From the cell containing the given text, extract its center point as [x, y] coordinate. 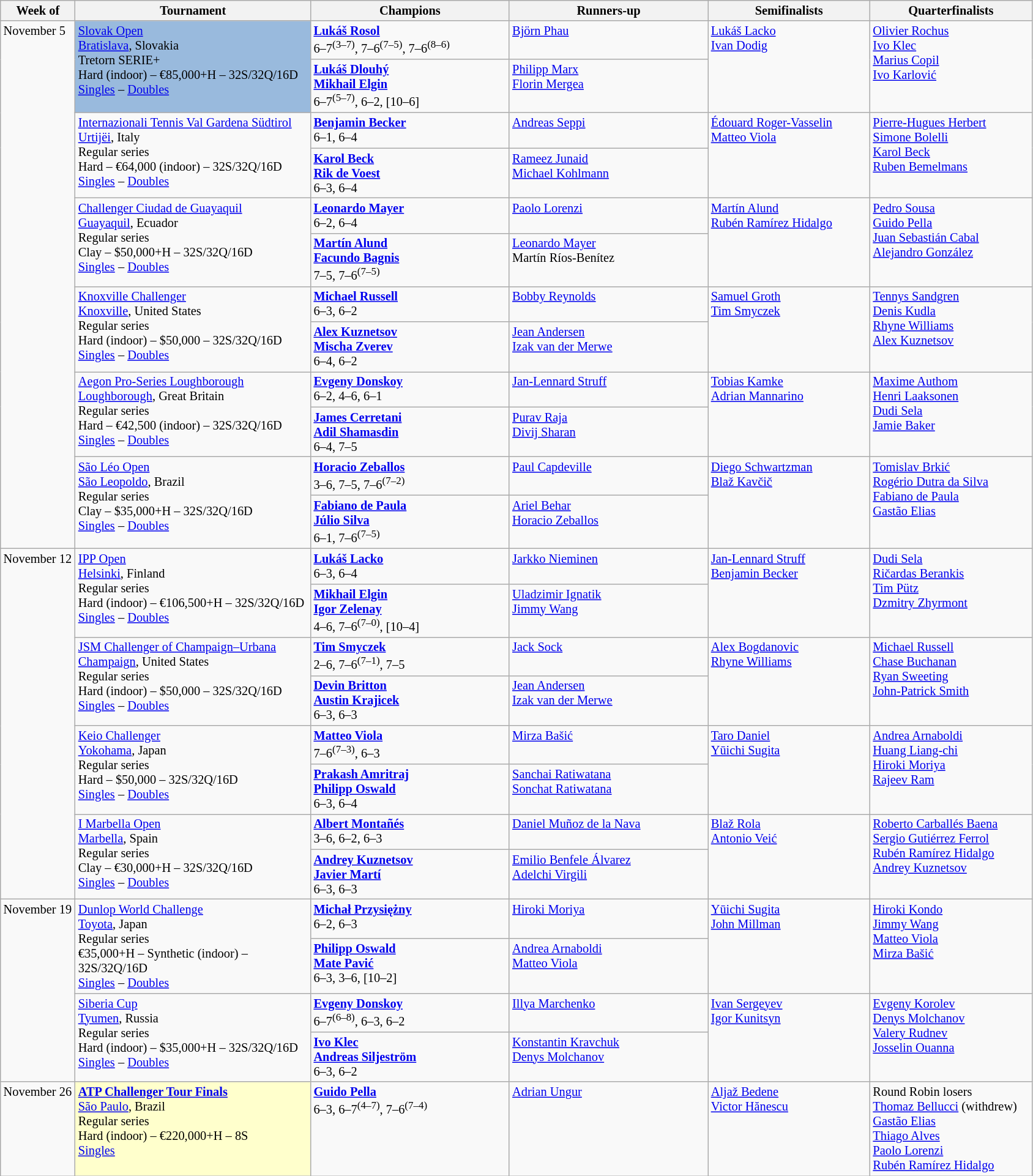
Jan-Lennard Struff Benjamin Becker [789, 592]
Hiroki Moriya [608, 919]
Tobias Kamke Adrian Mannarino [789, 414]
Prakash Amritraj Philipp Oswald 6–3, 6–4 [410, 789]
Philipp Marx Florin Mergea [608, 86]
Martín Alund Facundo Bagnis 7–5, 7–6(7–5) [410, 259]
Pierre-Hugues Herbert Simone Bolelli Karol Beck Ruben Bemelmans [951, 155]
Keio Challenger Yokohama, JapanRegular seriesHard – $50,000 – 32S/32Q/16DSingles – Doubles [193, 770]
Jack Sock [608, 656]
Pedro Sousa Guido Pella Juan Sebastián Cabal Alejandro González [951, 242]
Philipp Oswald Mate Pavić 6–3, 3–6, [10–2] [410, 966]
Week of [38, 10]
Evgeny Donskoy6–2, 4–6, 6–1 [410, 389]
Alex Bogdanovic Rhyne Williams [789, 682]
Fabiano de Paula Júlio Silva 6–1, 7–6(7–5) [410, 521]
Alex Kuznetsov Mischa Zverev 6–4, 6–2 [410, 346]
Quarterfinalists [951, 10]
James Cerretani Adil Shamasdin6–4, 7–5 [410, 432]
Albert Montañés 3–6, 6–2, 6–3 [410, 832]
Roberto Carballés Baena Sergio Gutiérrez Ferrol Rubén Ramírez Hidalgo Andrey Kuznetsov [951, 857]
Aljaž Bedene Victor Hănescu [789, 1129]
Semifinalists [789, 10]
Mirza Bašić [608, 745]
Slovak Open Bratislava, SlovakiaTretorn SERIE+ Hard (indoor) – €85,000+H – 32S/32Q/16DSingles – Doubles [193, 67]
Purav Raja Divij Sharan [608, 432]
IPP Open Helsinki, FinlandRegular seriesHard (indoor) – €106,500+H – 32S/32Q/16DSingles – Doubles [193, 592]
Tournament [193, 10]
Adrian Ungur [608, 1129]
November 5 [38, 285]
Bobby Reynolds [608, 304]
November 26 [38, 1129]
Dunlop World Challenge Toyota, JapanRegular series€35,000+H – Synthetic (indoor) – 32S/32Q/16DSingles – Doubles [193, 947]
Maxime Authom Henri Laaksonen Dudi Sela Jamie Baker [951, 414]
Andrea Arnaboldi Huang Liang-chi Hiroki Moriya Rajeev Ram [951, 770]
I Marbella Open Marbella, SpainRegular seriesClay – €30,000+H – 32S/32Q/16DSingles – Doubles [193, 857]
São Léo OpenSão Leopoldo, BrazilRegular seriesClay – $35,000+H – 32S/32Q/16DSingles – Doubles [193, 502]
Olivier Rochus Ivo Klec Marius Copil Ivo Karlović [951, 67]
Taro Daniel Yūichi Sugita [789, 770]
Tennys Sandgren Denis Kudla Rhyne Williams Alex Kuznetsov [951, 329]
Lukáš Lacko6–3, 6–4 [410, 566]
Andrea Arnaboldi Matteo Viola [608, 966]
Leonardo Mayer 6–2, 6–4 [410, 215]
Ivo Klec Andreas Siljeström 6–3, 6–2 [410, 1057]
Paul Capdeville [608, 476]
Siberia Cup Tyumen, RussiaRegular seriesHard (indoor) – $35,000+H – 32S/32Q/16DSingles – Doubles [193, 1038]
Andreas Seppi [608, 130]
Champions [410, 10]
Sanchai Ratiwatana Sonchat Ratiwatana [608, 789]
Blaž Rola Antonio Veić [789, 857]
Jan-Lennard Struff [608, 389]
Jarkko Nieminen [608, 566]
Michael Russell6–3, 6–2 [410, 304]
Samuel Groth Tim Smyczek [789, 329]
Evgeny Donskoy 6–7(6–8), 6–3, 6–2 [410, 1012]
JSM Challenger of Champaign–Urbana Champaign, United StatesRegular seriesHard (indoor) – $50,000 – 32S/32Q/16DSingles – Doubles [193, 682]
November 19 [38, 991]
Yūichi Sugita John Millman [789, 947]
November 12 [38, 723]
Lukáš Rosol 6–7(3–7), 7–6(7–5), 7–6(8–6) [410, 40]
Dudi Sela Ričardas Berankis Tim Pütz Dzmitry Zhyrmont [951, 592]
Ariel Behar Horacio Zeballos [608, 521]
Knoxville Challenger Knoxville, United StatesRegular seriesHard (indoor) – $50,000 – 32S/32Q/16DSingles – Doubles [193, 329]
Devin Britton Austin Krajicek 6–3, 6–3 [410, 701]
Michael Russell Chase Buchanan Ryan Sweeting John-Patrick Smith [951, 682]
Challenger Ciudad de Guayaquil Guayaquil, EcuadorRegular seriesClay – $50,000+H – 32S/32Q/16DSingles – Doubles [193, 242]
Evgeny Korolev Denys Molchanov Valery Rudnev Josselin Ouanna [951, 1038]
Andrey Kuznetsov Javier Martí6–3, 6–3 [410, 874]
Internazionali Tennis Val Gardena Südtirol Urtijëi, ItalyRegular seriesHard – €64,000 (indoor) – 32S/32Q/16DSingles – Doubles [193, 155]
Matteo Viola 7–6(7–3), 6–3 [410, 745]
Diego Schwartzman Blaž Kavčič [789, 502]
Édouard Roger-Vasselin Matteo Viola [789, 155]
Michał Przysiężny 6–2, 6–3 [410, 919]
Daniel Muñoz de la Nava [608, 832]
Aegon Pro-Series Loughborough Loughborough, Great BritainRegular seriesHard – €42,500 (indoor) – 32S/32Q/16DSingles – Doubles [193, 414]
Leonardo Mayer Martín Ríos-Benítez [608, 259]
Rameez Junaid Michael Kohlmann [608, 173]
Martín Alund Rubén Ramírez Hidalgo [789, 242]
Konstantin Kravchuk Denys Molchanov [608, 1057]
Ivan Sergeyev Igor Kunitsyn [789, 1038]
Tim Smyczek 2–6, 7–6(7–1), 7–5 [410, 656]
Lukáš Dlouhý Mikhail Elgin 6–7(5–7), 6–2, [10–6] [410, 86]
Benjamin Becker6–1, 6–4 [410, 130]
Runners-up [608, 10]
Mikhail Elgin Igor Zelenay 4–6, 7–6(7–0), [10–4] [410, 611]
Guido Pella 6–3, 6–7(4–7), 7–6(7–4) [410, 1129]
Illya Marchenko [608, 1012]
Tomislav Brkić Rogério Dutra da Silva Fabiano de Paula Gastão Elias [951, 502]
Karol Beck Rik de Voest6–3, 6–4 [410, 173]
ATP Challenger Tour Finals São Paulo, BrazilRegular seriesHard (indoor) – €220,000+H – 8SSingles [193, 1129]
Emilio Benfele Álvarez Adelchi Virgili [608, 874]
Round Robin losers Thomaz Bellucci (withdrew) Gastão Elias Thiago Alves Paolo Lorenzi Rubén Ramírez Hidalgo [951, 1129]
Horacio Zeballos 3–6, 7–5, 7–6(7–2) [410, 476]
Uladzimir Ignatik Jimmy Wang [608, 611]
Björn Phau [608, 40]
Paolo Lorenzi [608, 215]
Hiroki Kondo Jimmy Wang Matteo Viola Mirza Bašić [951, 947]
Lukáš Lacko Ivan Dodig [789, 67]
